Return the (x, y) coordinate for the center point of the cell that contains the specified text.  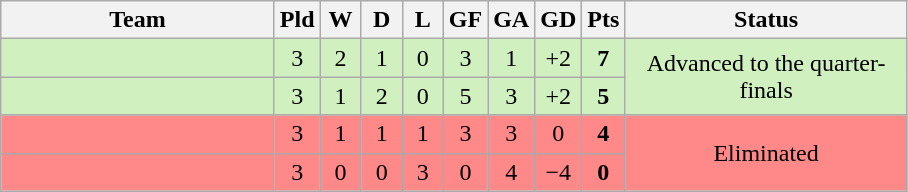
L (422, 20)
7 (604, 58)
Pts (604, 20)
GF (465, 20)
Advanced to the quarter-finals (766, 77)
Status (766, 20)
Team (138, 20)
GA (512, 20)
W (340, 20)
Eliminated (766, 153)
−4 (558, 172)
D (382, 20)
Pld (297, 20)
GD (558, 20)
